Return the [X, Y] coordinate for the center point of the cell that contains the specified text.  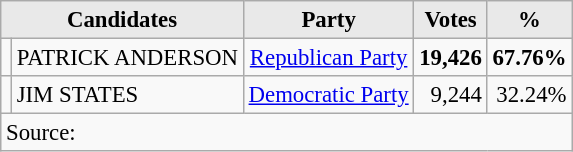
PATRICK ANDERSON [127, 58]
32.24% [530, 95]
Votes [450, 20]
Democratic Party [328, 95]
Republican Party [328, 58]
Candidates [122, 20]
JIM STATES [127, 95]
Party [328, 20]
19,426 [450, 58]
9,244 [450, 95]
Source: [286, 133]
% [530, 20]
67.76% [530, 58]
